Locate the cell with the specified text and output its (x, y) center coordinate. 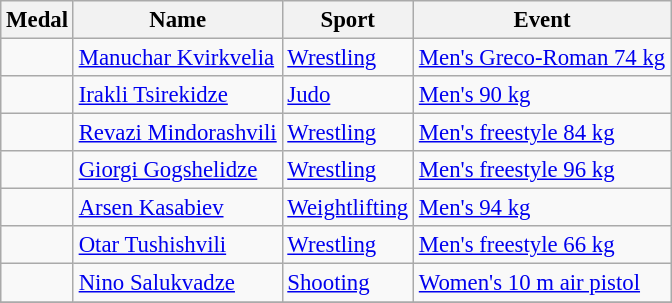
Event (542, 20)
Revazi Mindorashvili (178, 133)
Men's 94 kg (542, 208)
Weightlifting (348, 208)
Giorgi Gogshelidze (178, 170)
Women's 10 m air pistol (542, 283)
Men's freestyle 84 kg (542, 133)
Judo (348, 95)
Name (178, 20)
Shooting (348, 283)
Nino Salukvadze (178, 283)
Irakli Tsirekidze (178, 95)
Men's 90 kg (542, 95)
Arsen Kasabiev (178, 208)
Medal (38, 20)
Otar Tushishvili (178, 245)
Sport (348, 20)
Men's freestyle 96 kg (542, 170)
Men's freestyle 66 kg (542, 245)
Manuchar Kvirkvelia (178, 58)
Men's Greco-Roman 74 kg (542, 58)
